Output the (X, Y) coordinate of the center of the cell containing the given text.  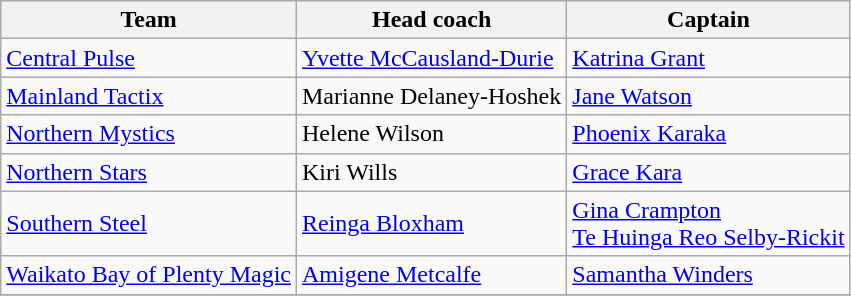
Team (149, 20)
Grace Kara (708, 172)
Captain (708, 20)
Jane Watson (708, 96)
Gina CramptonTe Huinga Reo Selby-Rickit (708, 224)
Southern Steel (149, 224)
Northern Mystics (149, 134)
Reinga Bloxham (431, 224)
Kiri Wills (431, 172)
Mainland Tactix (149, 96)
Katrina Grant (708, 58)
Central Pulse (149, 58)
Head coach (431, 20)
Waikato Bay of Plenty Magic (149, 275)
Yvette McCausland-Durie (431, 58)
Northern Stars (149, 172)
Amigene Metcalfe (431, 275)
Marianne Delaney-Hoshek (431, 96)
Samantha Winders (708, 275)
Phoenix Karaka (708, 134)
Helene Wilson (431, 134)
